Scan for the cell matching the given text and deliver its [x, y] coordinate at center. 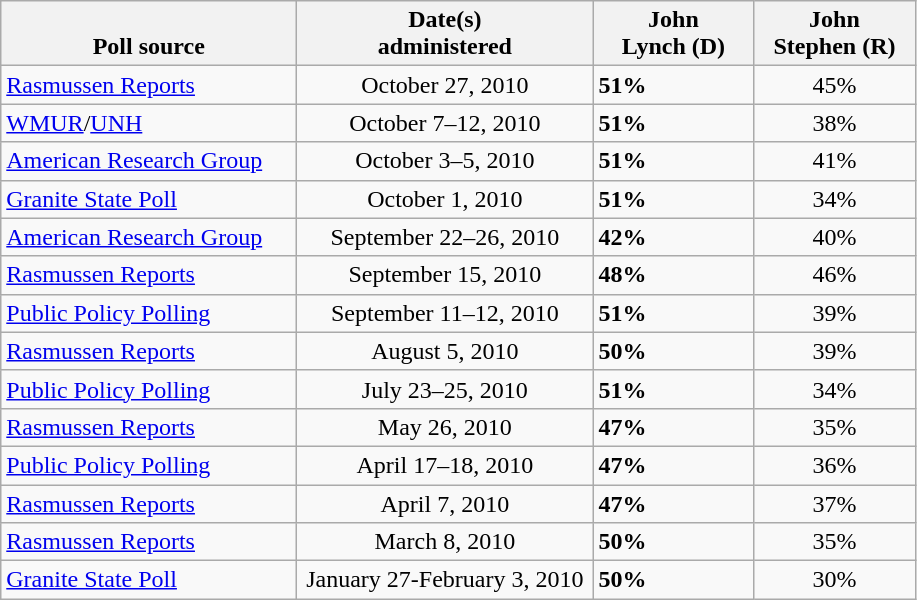
April 17–18, 2010 [445, 465]
Date(s)administered [445, 34]
April 7, 2010 [445, 503]
October 3–5, 2010 [445, 161]
45% [834, 85]
September 22–26, 2010 [445, 237]
October 7–12, 2010 [445, 123]
January 27-February 3, 2010 [445, 580]
March 8, 2010 [445, 542]
October 27, 2010 [445, 85]
36% [834, 465]
WMUR/UNH [149, 123]
38% [834, 123]
August 5, 2010 [445, 351]
30% [834, 580]
48% [674, 275]
JohnStephen (R) [834, 34]
July 23–25, 2010 [445, 389]
42% [674, 237]
JohnLynch (D) [674, 34]
37% [834, 503]
46% [834, 275]
41% [834, 161]
40% [834, 237]
May 26, 2010 [445, 427]
September 15, 2010 [445, 275]
Poll source [149, 34]
September 11–12, 2010 [445, 313]
October 1, 2010 [445, 199]
